Provide the [X, Y] coordinate of the cell's center where the given text is located.  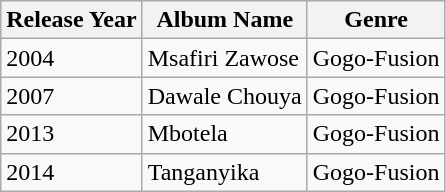
Dawale Chouya [224, 96]
2004 [72, 58]
2013 [72, 134]
Tanganyika [224, 172]
Msafiri Zawose [224, 58]
Genre [376, 20]
Mbotela [224, 134]
2014 [72, 172]
2007 [72, 96]
Release Year [72, 20]
Album Name [224, 20]
